From the cell containing the given text, extract its center point as [x, y] coordinate. 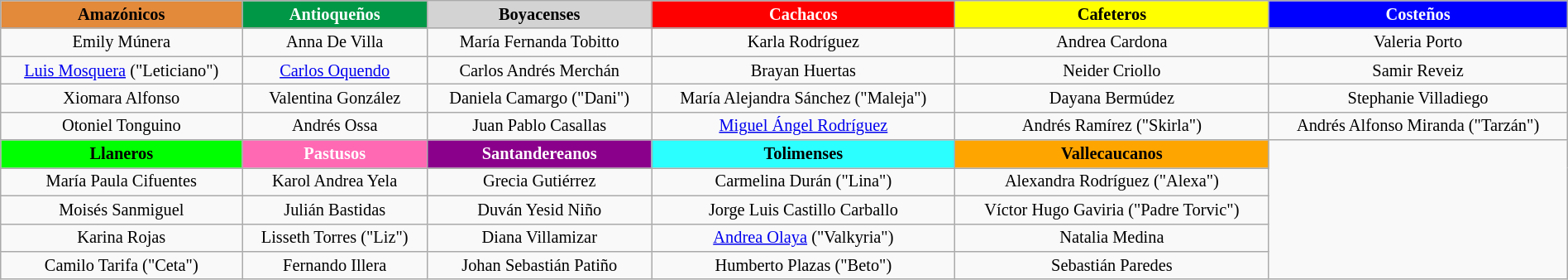
Miguel Ángel Rodríguez [804, 126]
Johan Sebastián Patiño [539, 265]
Andrea Olaya ("Valkyria") [804, 238]
Sebastián Paredes [1111, 265]
Samir Reveiz [1417, 70]
Vallecaucanos [1111, 154]
Daniela Camargo ("Dani") [539, 98]
Luis Mosquera ("Leticiano") [122, 70]
Karina Rojas [122, 238]
Antioqueños [335, 14]
Duván Yesid Niño [539, 210]
Camilo Tarifa ("Ceta") [122, 265]
Víctor Hugo Gaviria ("Padre Torvic") [1111, 210]
Tolimenses [804, 154]
Lisseth Torres ("Liz") [335, 238]
Carlos Oquendo [335, 70]
Stephanie Villadiego [1417, 98]
Alexandra Rodríguez ("Alexa") [1111, 181]
Cafeteros [1111, 14]
Carlos Andrés Merchán [539, 70]
Natalia Medina [1111, 238]
Anna De Villa [335, 42]
Costeños [1417, 14]
Humberto Plazas ("Beto") [804, 265]
Pastusos [335, 154]
Andrea Cardona [1111, 42]
Cachacos [804, 14]
Xiomara Alfonso [122, 98]
Otoniel Tonguino [122, 126]
Valentina González [335, 98]
María Fernanda Tobitto [539, 42]
Neider Criollo [1111, 70]
Grecia Gutiérrez [539, 181]
Karol Andrea Yela [335, 181]
Juan Pablo Casallas [539, 126]
Julián Bastidas [335, 210]
Valeria Porto [1417, 42]
Moisés Sanmiguel [122, 210]
María Paula Cifuentes [122, 181]
Jorge Luis Castillo Carballo [804, 210]
Brayan Huertas [804, 70]
Karla Rodríguez [804, 42]
Dayana Bermúdez [1111, 98]
Fernando Illera [335, 265]
Amazónicos [122, 14]
Diana Villamizar [539, 238]
Andrés Ramírez ("Skirla") [1111, 126]
Carmelina Durán ("Lina") [804, 181]
Boyacenses [539, 14]
Andrés Alfonso Miranda ("Tarzán") [1417, 126]
Santandereanos [539, 154]
María Alejandra Sánchez ("Maleja") [804, 98]
Emily Múnera [122, 42]
Andrés Ossa [335, 126]
Llaneros [122, 154]
